Search for the cell housing the specified text and yield its (x, y) center coordinate. 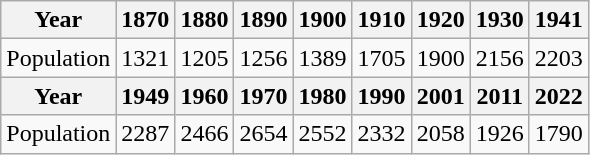
1870 (146, 20)
2011 (500, 96)
1949 (146, 96)
2552 (322, 134)
1990 (382, 96)
2156 (500, 58)
2001 (440, 96)
1960 (204, 96)
1941 (558, 20)
2332 (382, 134)
1920 (440, 20)
2058 (440, 134)
1205 (204, 58)
1256 (264, 58)
1930 (500, 20)
2654 (264, 134)
1705 (382, 58)
2287 (146, 134)
1321 (146, 58)
1970 (264, 96)
1389 (322, 58)
2022 (558, 96)
1790 (558, 134)
1910 (382, 20)
1980 (322, 96)
1880 (204, 20)
1926 (500, 134)
1890 (264, 20)
2466 (204, 134)
2203 (558, 58)
